Extract the [x, y] coordinate from the center of the cell holding the provided text.  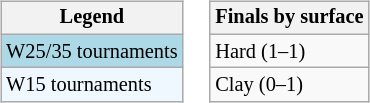
Hard (1–1) [289, 51]
Clay (0–1) [289, 85]
Finals by surface [289, 18]
W15 tournaments [92, 85]
W25/35 tournaments [92, 51]
Legend [92, 18]
